Capture the cell that displays the provided text and extract its (x, y) central coordinate. 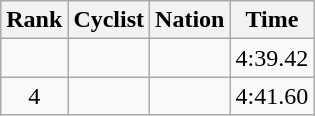
Nation (190, 20)
Rank (34, 20)
4 (34, 96)
Time (272, 20)
4:39.42 (272, 58)
Cyclist (109, 20)
4:41.60 (272, 96)
